Detect which cell encompasses the target text, then output its [x, y] center coordinate. 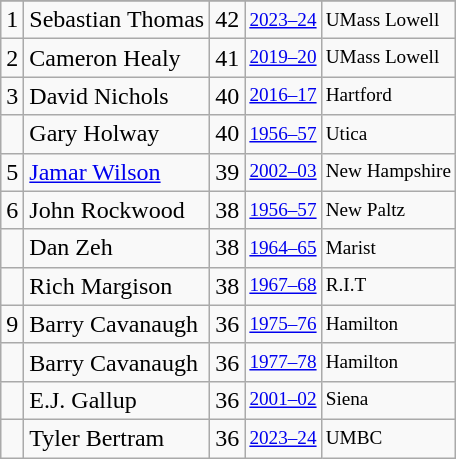
42 [228, 20]
Siena [388, 400]
Rich Margison [117, 286]
Dan Zeh [117, 248]
1977–78 [283, 362]
Sebastian Thomas [117, 20]
David Nichols [117, 96]
New Paltz [388, 210]
Hartford [388, 96]
3 [12, 96]
Tyler Bertram [117, 438]
1975–76 [283, 324]
Utica [388, 134]
Jamar Wilson [117, 172]
New Hampshire [388, 172]
2001–02 [283, 400]
R.I.T [388, 286]
Marist [388, 248]
2 [12, 58]
2019–20 [283, 58]
Gary Holway [117, 134]
UMBC [388, 438]
E.J. Gallup [117, 400]
2016–17 [283, 96]
1 [12, 20]
39 [228, 172]
2002–03 [283, 172]
9 [12, 324]
6 [12, 210]
John Rockwood [117, 210]
41 [228, 58]
1964–65 [283, 248]
5 [12, 172]
Cameron Healy [117, 58]
1967–68 [283, 286]
